Return the [X, Y] coordinate for the center point of the cell that contains the specified text.  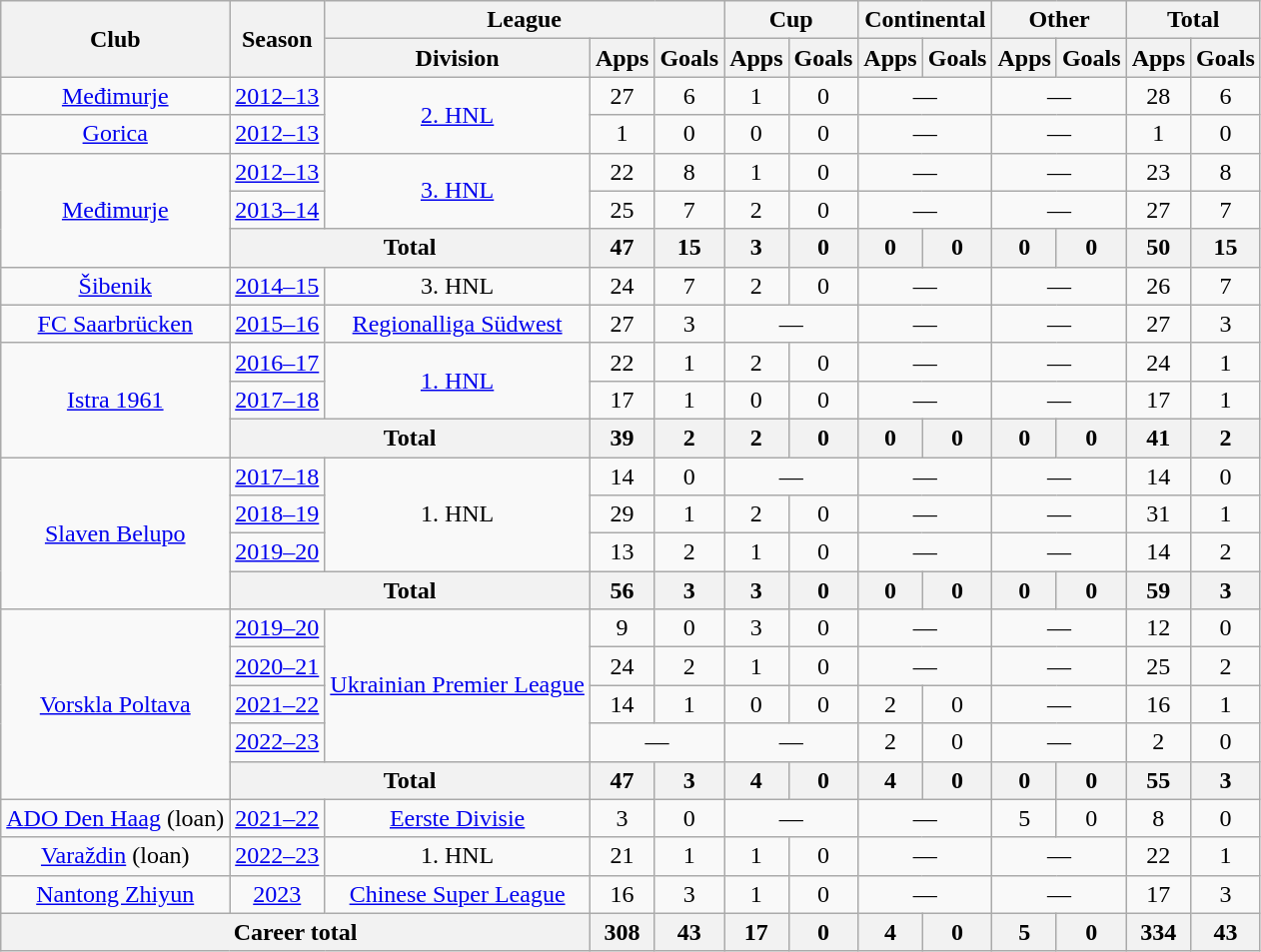
Career total [296, 932]
56 [622, 590]
2018–19 [278, 514]
Cup [791, 20]
21 [622, 856]
29 [622, 514]
2023 [278, 894]
55 [1158, 780]
Ukrainian Premier League [458, 685]
Regionalliga Südwest [458, 324]
Gorica [116, 134]
2. HNL [458, 115]
2020–21 [278, 666]
26 [1158, 286]
12 [1158, 628]
28 [1158, 96]
Vorskla Poltava [116, 704]
Šibenik [116, 286]
308 [622, 932]
Club [116, 39]
FC Saarbrücken [116, 324]
31 [1158, 514]
League [525, 20]
2015–16 [278, 324]
Nantong Zhiyun [116, 894]
13 [622, 552]
41 [1158, 438]
9 [622, 628]
59 [1158, 590]
Slaven Belupo [116, 533]
Varaždin (loan) [116, 856]
2016–17 [278, 362]
334 [1158, 932]
Other [1059, 20]
50 [1158, 248]
39 [622, 438]
Division [458, 58]
Continental [925, 20]
Istra 1961 [116, 400]
23 [1158, 172]
2013–14 [278, 210]
ADO Den Haag (loan) [116, 818]
Season [278, 39]
2014–15 [278, 286]
Chinese Super League [458, 894]
Eerste Divisie [458, 818]
